Search for the cell housing the specified text and yield its [X, Y] center coordinate. 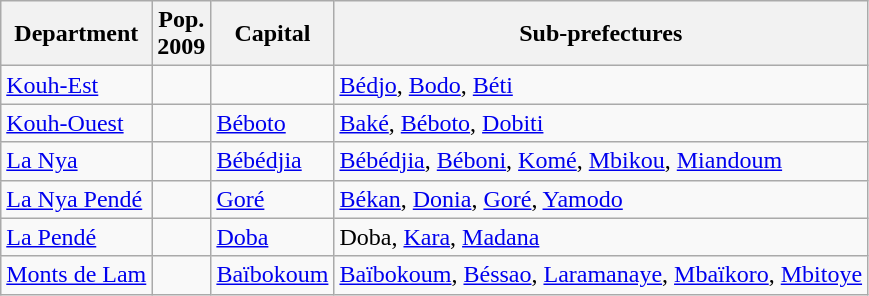
Capital [272, 34]
Doba, Kara, Madana [601, 237]
Goré [272, 199]
Bédjo, Bodo, Béti [601, 85]
Pop.2009 [182, 34]
Baïbokoum, Béssao, Laramanaye, Mbaïkoro, Mbitoye [601, 275]
Bébédjia, Béboni, Komé, Mbikou, Miandoum [601, 161]
Baké, Béboto, Dobiti [601, 123]
Monts de Lam [76, 275]
La Pendé [76, 237]
Department [76, 34]
Kouh-Est [76, 85]
La Nya [76, 161]
Doba [272, 237]
Béboto [272, 123]
La Nya Pendé [76, 199]
Baïbokoum [272, 275]
Békan, Donia, Goré, Yamodo [601, 199]
Bébédjia [272, 161]
Sub-prefectures [601, 34]
Kouh-Ouest [76, 123]
